Provide the [x, y] coordinate of the cell's center where the given text is located.  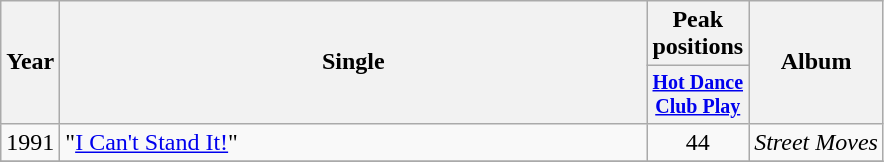
1991 [30, 142]
Hot Dance Club Play [698, 94]
Album [816, 62]
44 [698, 142]
Year [30, 62]
"I Can't Stand It!" [354, 142]
Single [354, 62]
Street Moves [816, 142]
Peak positions [698, 34]
